Extract the [X, Y] coordinate from the center of the cell holding the provided text.  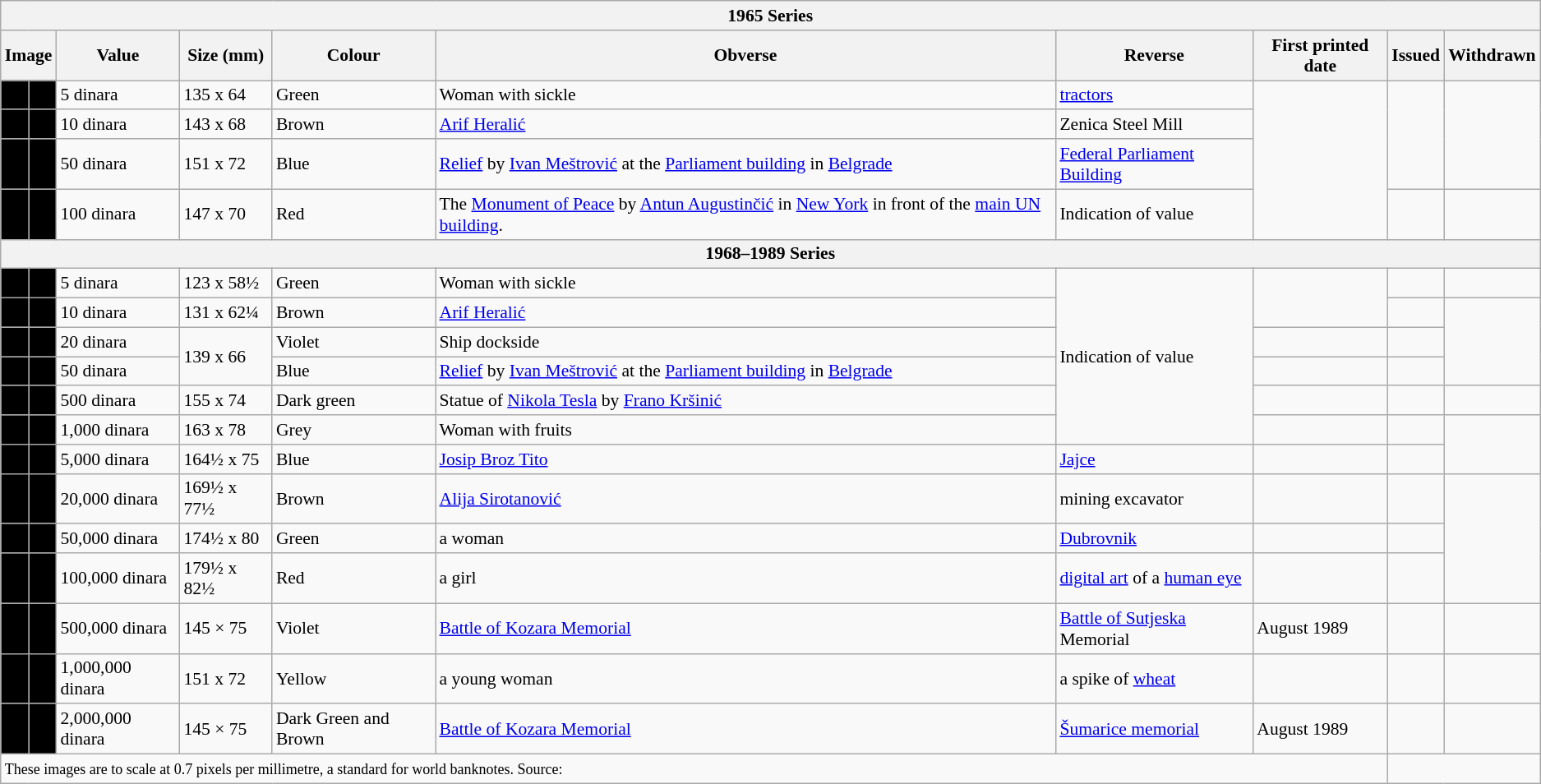
155 x 74 [225, 401]
Woman with fruits [746, 430]
Image [29, 56]
Dark green [353, 401]
Dubrovnik [1154, 539]
First printed date [1320, 56]
Value [118, 56]
tractors [1154, 95]
Zenica Steel Mill [1154, 125]
1968–1989 Series [771, 254]
Dark Green and Brown [353, 730]
2,000,000 dinara [118, 730]
164½ x 75 [225, 459]
a spike of wheat [1154, 679]
100 dinara [118, 214]
Josip Broz Tito [746, 459]
Grey [353, 430]
Size (mm) [225, 56]
Yellow [353, 679]
179½ x 82½ [225, 579]
100,000 dinara [118, 579]
Jajce [1154, 459]
Colour [353, 56]
digital art of a human eye [1154, 579]
The Monument of Peace by Antun Augustinčić in New York in front of the main UN building. [746, 214]
Federal Parliament Building [1154, 164]
147 x 70 [225, 214]
500,000 dinara [118, 628]
143 x 68 [225, 125]
1965 Series [771, 16]
Šumarice memorial [1154, 730]
169½ x 77½ [225, 498]
Statue of Nikola Tesla by Frano Kršinić [746, 401]
50,000 dinara [118, 539]
20,000 dinara [118, 498]
a young woman [746, 679]
1,000 dinara [118, 430]
123 x 58½ [225, 284]
Battle of Sutjeska Memorial [1154, 628]
139 x 66 [225, 357]
Reverse [1154, 56]
1,000,000 dinara [118, 679]
a woman [746, 539]
Alija Sirotanović [746, 498]
These images are to scale at 0.7 pixels per millimetre, a standard for world banknotes. Source: [694, 769]
20 dinara [118, 342]
500 dinara [118, 401]
mining excavator [1154, 498]
Withdrawn [1493, 56]
174½ x 80 [225, 539]
Ship dockside [746, 342]
163 x 78 [225, 430]
Obverse [746, 56]
Issued [1415, 56]
a girl [746, 579]
131 x 62¼ [225, 313]
5,000 dinara [118, 459]
135 x 64 [225, 95]
